Output the (x, y) coordinate of the center of the cell containing the given text.  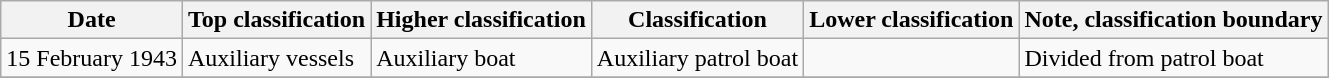
15 February 1943 (92, 58)
Auxiliary vessels (276, 58)
Divided from patrol boat (1174, 58)
Higher classification (482, 20)
Lower classification (912, 20)
Auxiliary patrol boat (697, 58)
Date (92, 20)
Top classification (276, 20)
Note, classification boundary (1174, 20)
Auxiliary boat (482, 58)
Classification (697, 20)
